Find where the given text appears and provide that cell's center as (X, Y) coordinate. 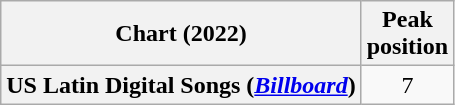
Chart (2022) (181, 34)
US Latin Digital Songs (Billboard) (181, 85)
Peakposition (407, 34)
7 (407, 85)
